Pinpoint the cell where the given text exists, returning its [x, y] midpoint coordinate. 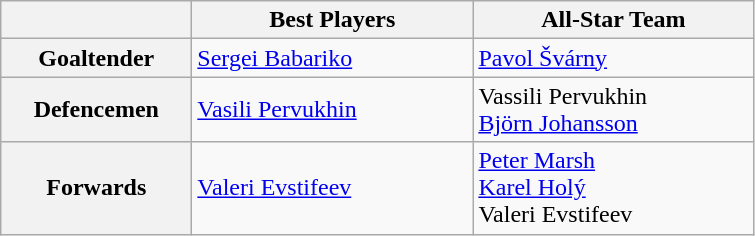
All-Star Team [614, 20]
Forwards [96, 188]
Goaltender [96, 58]
Sergei Babariko [332, 58]
Vassili Pervukhin Björn Johansson [614, 110]
Best Players [332, 20]
Peter Marsh Karel Holý Valeri Evstifeev [614, 188]
Vasili Pervukhin [332, 110]
Defencemen [96, 110]
Pavol Švárny [614, 58]
Valeri Evstifeev [332, 188]
